Return [X, Y] of the center of cell containing provided text 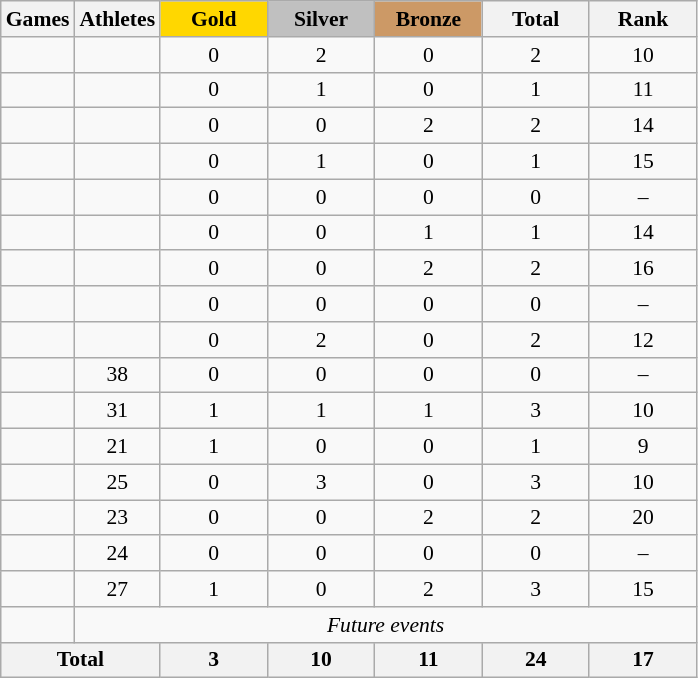
17 [642, 660]
Athletes [117, 19]
12 [642, 340]
Future events [385, 625]
25 [117, 482]
31 [117, 411]
21 [117, 447]
23 [117, 518]
20 [642, 518]
Silver [320, 19]
27 [117, 589]
Bronze [428, 19]
Games [38, 19]
Rank [642, 19]
9 [642, 447]
16 [642, 269]
38 [117, 375]
Gold [214, 19]
